Search for the cell housing the specified text and yield its [X, Y] center coordinate. 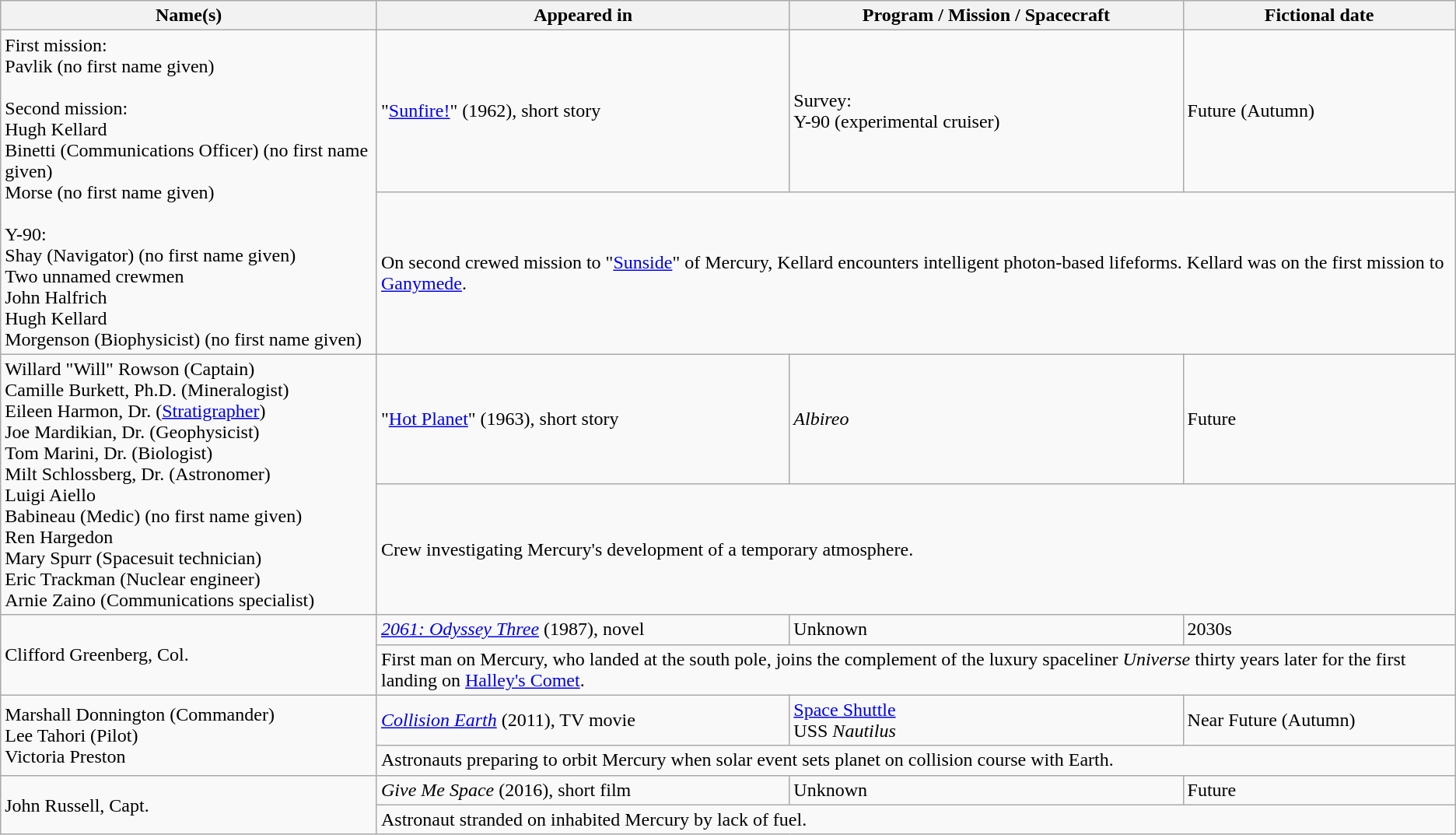
"Sunfire!" (1962), short story [583, 111]
Fictional date [1319, 16]
Marshall Donnington (Commander)Lee Tahori (Pilot)Victoria Preston [189, 735]
Future (Autumn) [1319, 111]
Name(s) [189, 16]
2061: Odyssey Three (1987), novel [583, 630]
Albireo [986, 419]
Astronaut stranded on inhabited Mercury by lack of fuel. [916, 819]
Give Me Space (2016), short film [583, 790]
Crew investigating Mercury's development of a temporary atmosphere. [916, 549]
Clifford Greenberg, Col. [189, 655]
Collision Earth (2011), TV movie [583, 721]
Appeared in [583, 16]
"Hot Planet" (1963), short story [583, 419]
2030s [1319, 630]
Space ShuttleUSS Nautilus [986, 721]
Program / Mission / Spacecraft [986, 16]
John Russell, Capt. [189, 805]
Astronauts preparing to orbit Mercury when solar event sets planet on collision course with Earth. [916, 760]
Survey:Y-90 (experimental cruiser) [986, 111]
Near Future (Autumn) [1319, 721]
